Locate the cell with the specified text and output its [X, Y] center coordinate. 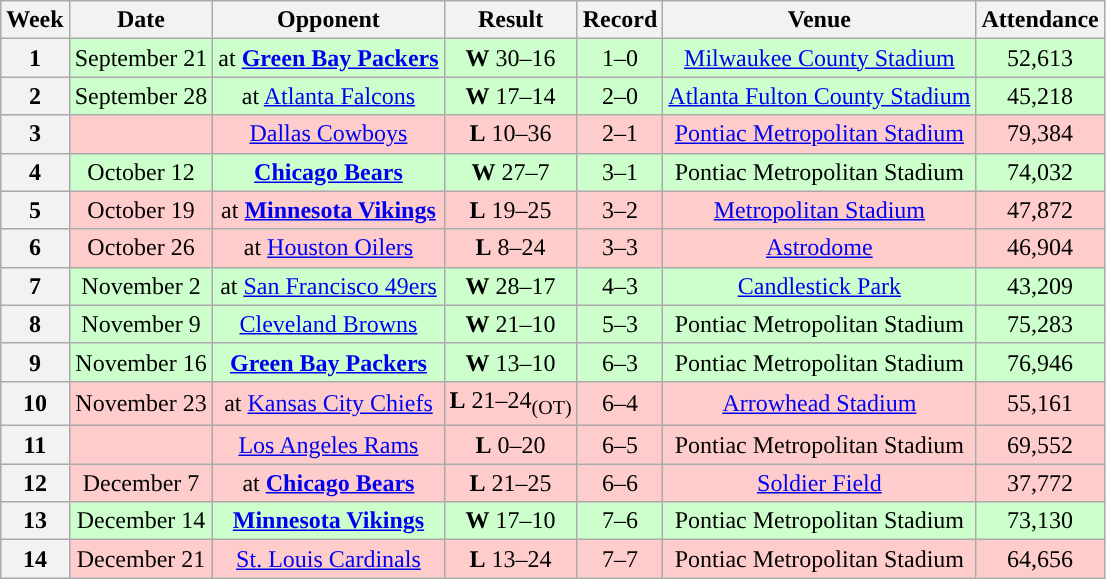
55,161 [1040, 403]
9 [35, 362]
76,946 [1040, 362]
Chicago Bears [328, 172]
64,656 [1040, 559]
W 17–10 [510, 521]
10 [35, 403]
Week [35, 20]
6 [35, 248]
2–1 [620, 134]
L 10–36 [510, 134]
Cleveland Browns [328, 324]
4 [35, 172]
4–3 [620, 286]
2–0 [620, 96]
1–0 [620, 58]
L 19–25 [510, 210]
12 [35, 483]
L 0–20 [510, 445]
1 [35, 58]
3–2 [620, 210]
Date [141, 20]
52,613 [1040, 58]
September 21 [141, 58]
73,130 [1040, 521]
7–6 [620, 521]
December 14 [141, 521]
5 [35, 210]
Atlanta Fulton County Stadium [820, 96]
at Minnesota Vikings [328, 210]
L 8–24 [510, 248]
St. Louis Cardinals [328, 559]
December 21 [141, 559]
2 [35, 96]
L 21–24(OT) [510, 403]
October 12 [141, 172]
December 7 [141, 483]
37,772 [1040, 483]
6–6 [620, 483]
Los Angeles Rams [328, 445]
October 19 [141, 210]
13 [35, 521]
W 21–10 [510, 324]
Minnesota Vikings [328, 521]
7 [35, 286]
Milwaukee County Stadium [820, 58]
47,872 [1040, 210]
Opponent [328, 20]
11 [35, 445]
at Chicago Bears [328, 483]
W 30–16 [510, 58]
8 [35, 324]
at Green Bay Packers [328, 58]
Arrowhead Stadium [820, 403]
at Kansas City Chiefs [328, 403]
W 28–17 [510, 286]
W 27–7 [510, 172]
November 9 [141, 324]
Attendance [1040, 20]
75,283 [1040, 324]
Green Bay Packers [328, 362]
Result [510, 20]
69,552 [1040, 445]
Soldier Field [820, 483]
L 13–24 [510, 559]
November 2 [141, 286]
L 21–25 [510, 483]
September 28 [141, 96]
6–5 [620, 445]
November 16 [141, 362]
at Houston Oilers [328, 248]
45,218 [1040, 96]
6–3 [620, 362]
at Atlanta Falcons [328, 96]
6–4 [620, 403]
43,209 [1040, 286]
74,032 [1040, 172]
3 [35, 134]
Record [620, 20]
at San Francisco 49ers [328, 286]
3–3 [620, 248]
November 23 [141, 403]
Venue [820, 20]
Metropolitan Stadium [820, 210]
Astrodome [820, 248]
5–3 [620, 324]
Candlestick Park [820, 286]
W 17–14 [510, 96]
October 26 [141, 248]
79,384 [1040, 134]
14 [35, 559]
Dallas Cowboys [328, 134]
3–1 [620, 172]
7–7 [620, 559]
W 13–10 [510, 362]
46,904 [1040, 248]
